Determine the [X, Y] coordinate at the center of the cell enclosing the given text.  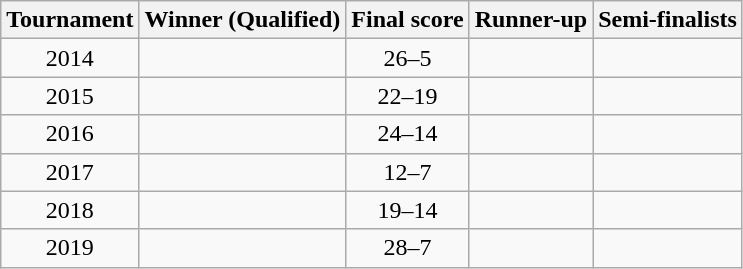
Runner-up [531, 20]
Semi-finalists [668, 20]
12–7 [408, 172]
Tournament [70, 20]
28–7 [408, 248]
19–14 [408, 210]
Winner (Qualified) [242, 20]
26–5 [408, 58]
2014 [70, 58]
2018 [70, 210]
2015 [70, 96]
2017 [70, 172]
2019 [70, 248]
2016 [70, 134]
24–14 [408, 134]
22–19 [408, 96]
Final score [408, 20]
